Capture the cell that displays the provided text and extract its (x, y) central coordinate. 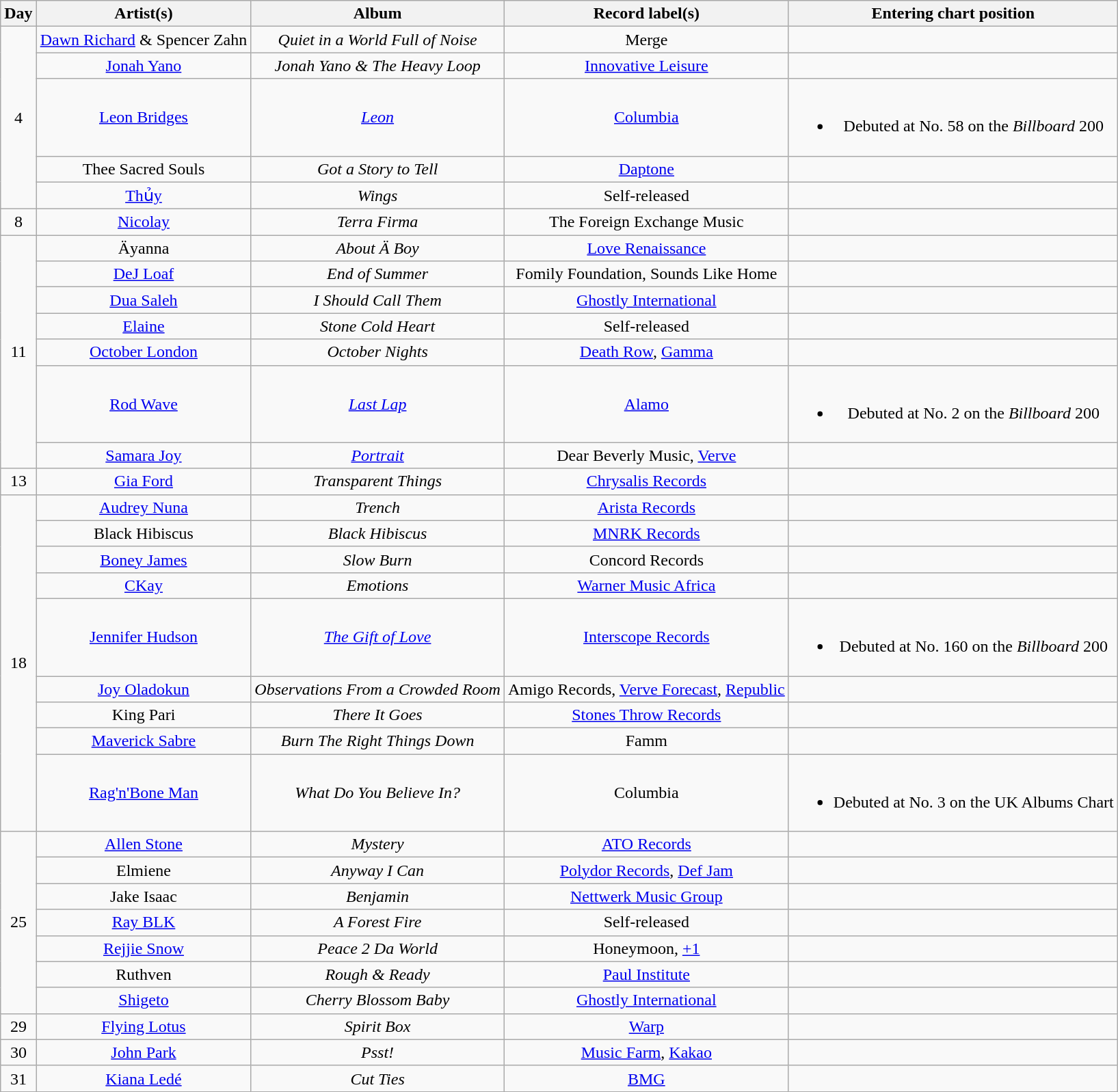
Love Renaissance (646, 248)
Alamo (646, 403)
BMG (646, 1078)
Music Farm, Kakao (646, 1052)
Debuted at No. 58 on the Billboard 200 (953, 118)
Transparent Things (377, 481)
John Park (144, 1052)
Leon Bridges (144, 118)
CKay (144, 585)
ATO Records (646, 844)
Elmiene (144, 870)
Honeymoon, +1 (646, 948)
Audrey Nuna (144, 507)
Album (377, 14)
Debuted at No. 2 on the Billboard 200 (953, 403)
End of Summer (377, 274)
18 (18, 663)
MNRK Records (646, 533)
4 (18, 118)
Got a Story to Tell (377, 169)
There It Goes (377, 715)
Entering chart position (953, 14)
About Ä Boy (377, 248)
Concord Records (646, 559)
Dua Saleh (144, 300)
Psst! (377, 1052)
13 (18, 481)
Observations From a Crowded Room (377, 689)
Merge (646, 40)
Cut Ties (377, 1078)
Wings (377, 196)
Cherry Blossom Baby (377, 1000)
Shigeto (144, 1000)
Joy Oladokun (144, 689)
Portrait (377, 455)
Famm (646, 741)
Rough & Ready (377, 974)
Slow Burn (377, 559)
11 (18, 351)
Daptone (646, 169)
Maverick Sabre (144, 741)
Innovative Leisure (646, 66)
25 (18, 922)
Anyway I Can (377, 870)
Burn The Right Things Down (377, 741)
The Foreign Exchange Music (646, 222)
October Nights (377, 352)
Warp (646, 1026)
Stone Cold Heart (377, 326)
Gia Ford (144, 481)
Allen Stone (144, 844)
A Forest Fire (377, 922)
Jonah Yano (144, 66)
Day (18, 14)
Death Row, Gamma (646, 352)
Spirit Box (377, 1026)
Terra Firma (377, 222)
Debuted at No. 3 on the UK Albums Chart (953, 793)
Kiana Ledé (144, 1078)
Peace 2 Da World (377, 948)
31 (18, 1078)
Ruthven (144, 974)
Polydor Records, Def Jam (646, 870)
Emotions (377, 585)
Rejjie Snow (144, 948)
8 (18, 222)
Nicolay (144, 222)
Warner Music Africa (646, 585)
Fomily Foundation, Sounds Like Home (646, 274)
29 (18, 1026)
Arista Records (646, 507)
Thủy (144, 196)
Chrysalis Records (646, 481)
Rod Wave (144, 403)
Debuted at No. 160 on the Billboard 200 (953, 637)
Äyanna (144, 248)
Samara Joy (144, 455)
Jennifer Hudson (144, 637)
Last Lap (377, 403)
Flying Lotus (144, 1026)
Nettwerk Music Group (646, 896)
Rag'n'Bone Man (144, 793)
30 (18, 1052)
Mystery (377, 844)
DeJ Loaf (144, 274)
Paul Institute (646, 974)
Amigo Records, Verve Forecast, Republic (646, 689)
Thee Sacred Souls (144, 169)
Dear Beverly Music, Verve (646, 455)
The Gift of Love (377, 637)
October London (144, 352)
I Should Call Them (377, 300)
Artist(s) (144, 14)
Jonah Yano & The Heavy Loop (377, 66)
Interscope Records (646, 637)
Elaine (144, 326)
Benjamin (377, 896)
Quiet in a World Full of Noise (377, 40)
King Pari (144, 715)
What Do You Believe In? (377, 793)
Ray BLK (144, 922)
Record label(s) (646, 14)
Boney James (144, 559)
Leon (377, 118)
Stones Throw Records (646, 715)
Dawn Richard & Spencer Zahn (144, 40)
Trench (377, 507)
Jake Isaac (144, 896)
